Scan for the cell matching the given text and deliver its [X, Y] coordinate at center. 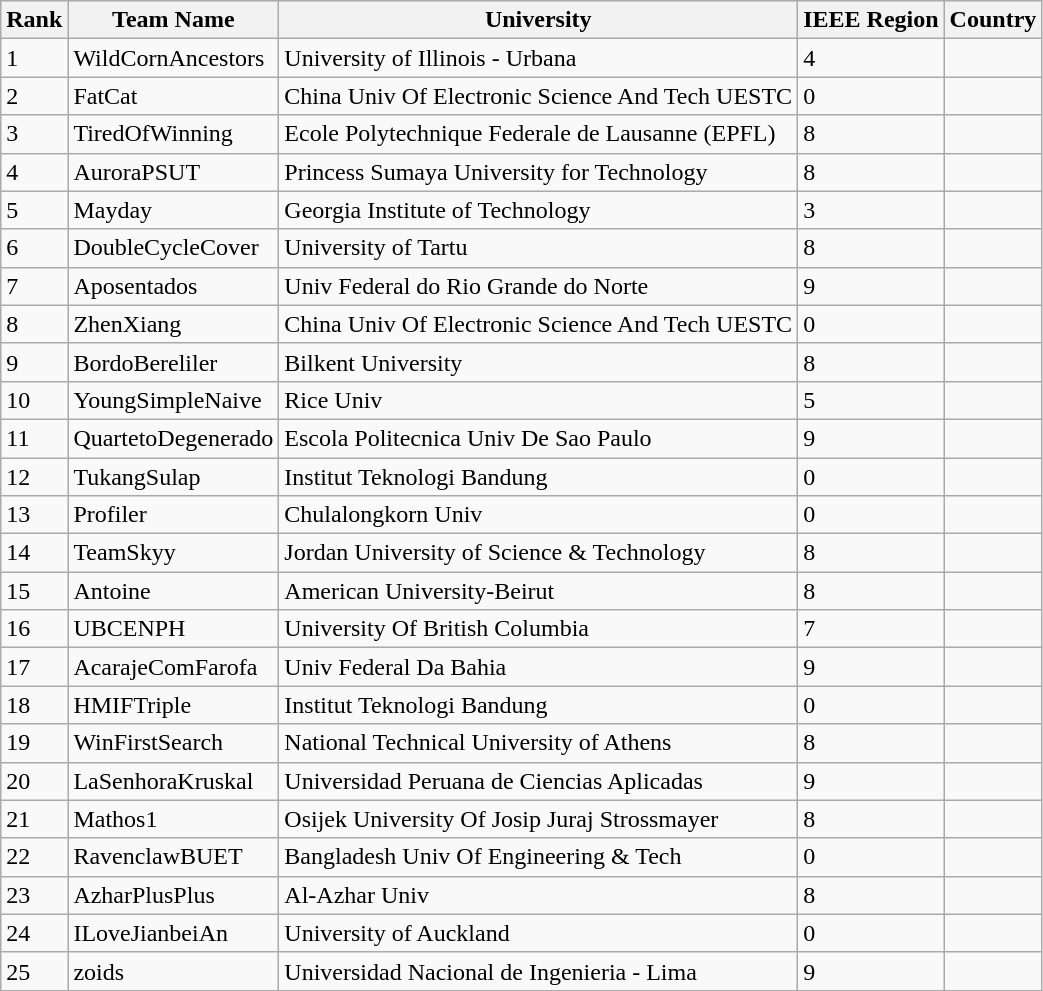
Jordan University of Science & Technology [538, 553]
22 [34, 857]
QuartetoDegenerado [174, 438]
University [538, 20]
21 [34, 819]
Mathos1 [174, 819]
Chulalongkorn Univ [538, 515]
AcarajeComFarofa [174, 667]
IEEE Region [871, 20]
University of Tartu [538, 248]
18 [34, 705]
TiredOfWinning [174, 134]
RavenclawBUET [174, 857]
24 [34, 933]
AzharPlusPlus [174, 895]
Al-Azhar Univ [538, 895]
YoungSimpleNaive [174, 400]
BordoBereliler [174, 362]
Aposentados [174, 286]
DoubleCycleCover [174, 248]
25 [34, 971]
Rank [34, 20]
AuroraPSUT [174, 172]
ZhenXiang [174, 324]
University of Auckland [538, 933]
20 [34, 781]
Univ Federal Da Bahia [538, 667]
Country [993, 20]
13 [34, 515]
17 [34, 667]
HMIFTriple [174, 705]
19 [34, 743]
ILoveJianbeiAn [174, 933]
UBCENPH [174, 629]
Universidad Peruana de Ciencias Aplicadas [538, 781]
1 [34, 58]
15 [34, 591]
WildCornAncestors [174, 58]
10 [34, 400]
Team Name [174, 20]
14 [34, 553]
Osijek University Of Josip Juraj Strossmayer [538, 819]
Mayday [174, 210]
Princess Sumaya University for Technology [538, 172]
Bangladesh Univ Of Engineering & Tech [538, 857]
Georgia Institute of Technology [538, 210]
WinFirstSearch [174, 743]
11 [34, 438]
23 [34, 895]
American University-Beirut [538, 591]
Escola Politecnica Univ De Sao Paulo [538, 438]
University of Illinois - Urbana [538, 58]
6 [34, 248]
National Technical University of Athens [538, 743]
Ecole Polytechnique Federale de Lausanne (EPFL) [538, 134]
Univ Federal do Rio Grande do Norte [538, 286]
Profiler [174, 515]
University Of British Columbia [538, 629]
TukangSulap [174, 477]
Bilkent University [538, 362]
16 [34, 629]
TeamSkyy [174, 553]
LaSenhoraKruskal [174, 781]
2 [34, 96]
Universidad Nacional de Ingenieria - Lima [538, 971]
FatCat [174, 96]
12 [34, 477]
Antoine [174, 591]
zoids [174, 971]
Rice Univ [538, 400]
